Find where the given text appears and provide that cell's center as (x, y) coordinate. 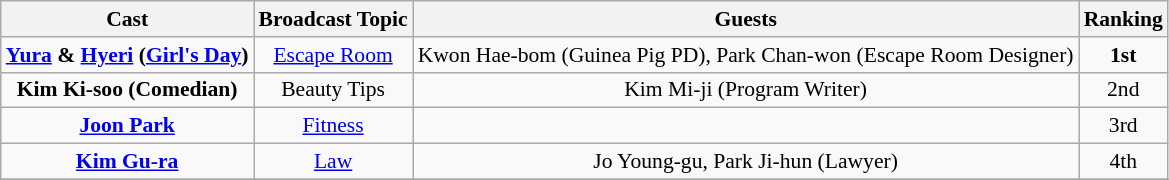
Guests (746, 19)
Kim Ki-soo (Comedian) (128, 90)
Yura & Hyeri (Girl's Day) (128, 55)
4th (1124, 162)
Kim Mi-ji (Program Writer) (746, 90)
Joon Park (128, 126)
Kim Gu-ra (128, 162)
Cast (128, 19)
Jo Young-gu, Park Ji-hun (Lawyer) (746, 162)
Escape Room (334, 55)
3rd (1124, 126)
2nd (1124, 90)
1st (1124, 55)
Kwon Hae-bom (Guinea Pig PD), Park Chan-won (Escape Room Designer) (746, 55)
Ranking (1124, 19)
Beauty Tips (334, 90)
Fitness (334, 126)
Broadcast Topic (334, 19)
Law (334, 162)
